Search for the cell housing the specified text and yield its [X, Y] center coordinate. 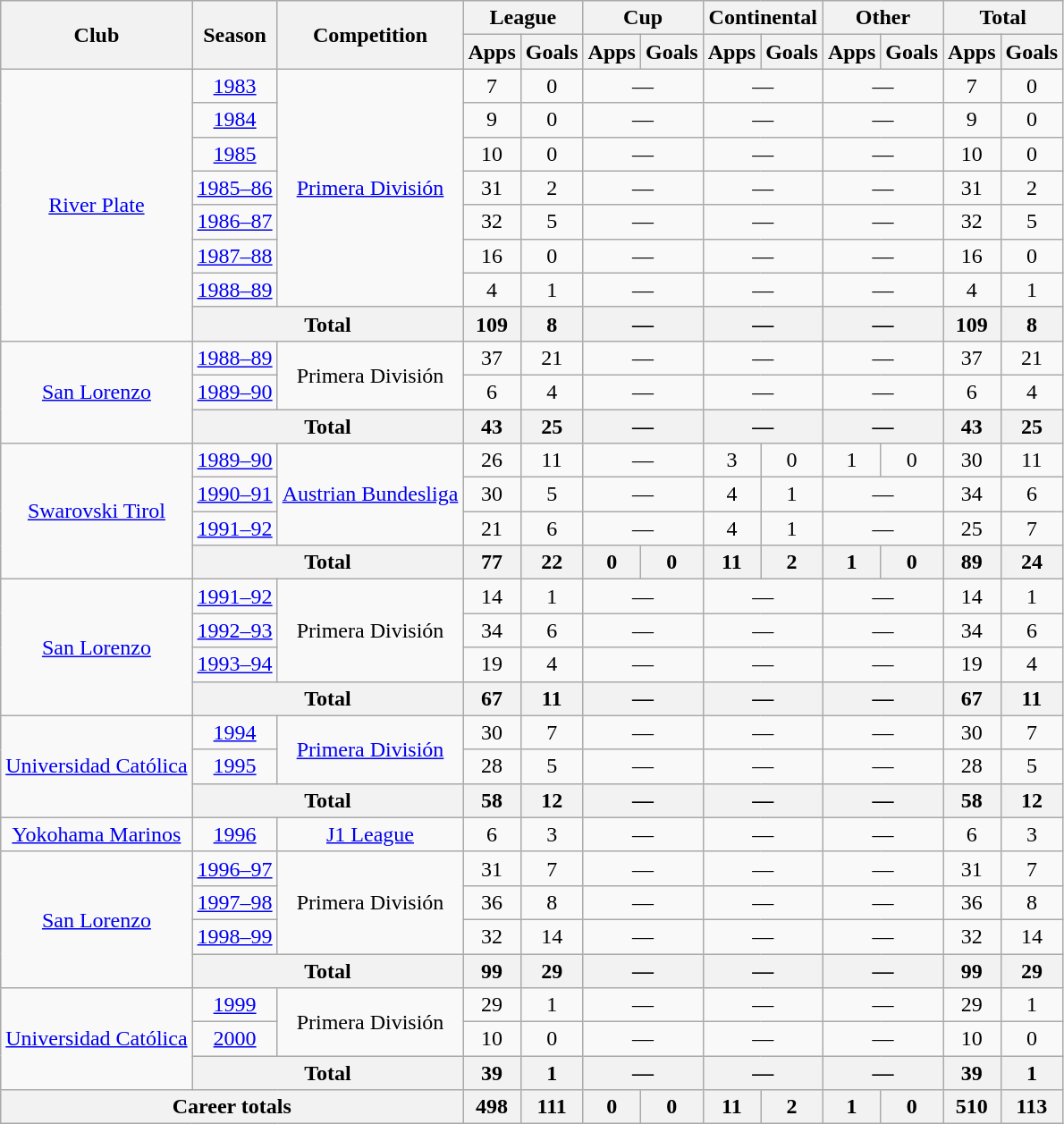
1994 [234, 732]
Austrian Bundesliga [370, 494]
Swarovski Tirol [97, 511]
1996–97 [234, 868]
89 [972, 562]
Other [882, 18]
77 [492, 562]
Continental [763, 18]
1992–93 [234, 630]
Yokohama Marinos [97, 834]
1996 [234, 834]
1999 [234, 1005]
1985 [234, 154]
River Plate [97, 205]
1985–86 [234, 188]
1995 [234, 766]
1990–91 [234, 494]
Cup [643, 18]
26 [492, 461]
J1 League [370, 834]
1983 [234, 86]
111 [552, 1107]
1997–98 [234, 902]
113 [1032, 1107]
510 [972, 1107]
2000 [234, 1039]
1993–94 [234, 664]
22 [552, 562]
1986–87 [234, 222]
League [523, 18]
Season [234, 35]
1984 [234, 120]
Club [97, 35]
1998–99 [234, 936]
24 [1032, 562]
498 [492, 1107]
Career totals [232, 1107]
1987–88 [234, 256]
Competition [370, 35]
